Find where the given text appears and provide that cell's center as (X, Y) coordinate. 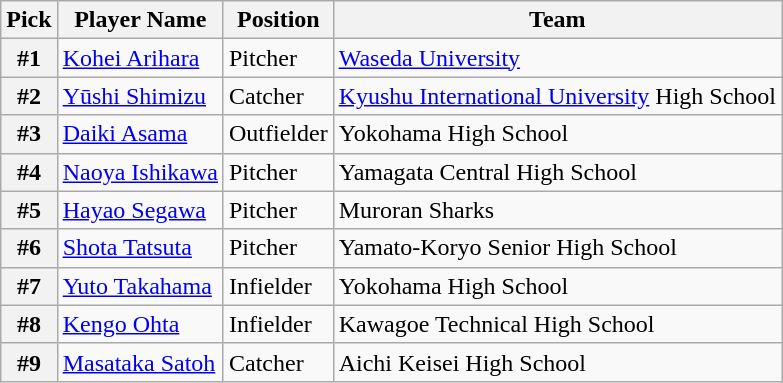
Aichi Keisei High School (557, 362)
Position (278, 20)
Player Name (140, 20)
Kawagoe Technical High School (557, 324)
#7 (29, 286)
#9 (29, 362)
#5 (29, 210)
#1 (29, 58)
Naoya Ishikawa (140, 172)
Masataka Satoh (140, 362)
Yamagata Central High School (557, 172)
Team (557, 20)
Hayao Segawa (140, 210)
Yamato-Koryo Senior High School (557, 248)
Yūshi Shimizu (140, 96)
Pick (29, 20)
Shota Tatsuta (140, 248)
Waseda University (557, 58)
Muroran Sharks (557, 210)
#8 (29, 324)
Kengo Ohta (140, 324)
Kyushu International University High School (557, 96)
Outfielder (278, 134)
#6 (29, 248)
#2 (29, 96)
Yuto Takahama (140, 286)
Daiki Asama (140, 134)
Kohei Arihara (140, 58)
#4 (29, 172)
#3 (29, 134)
